Output the (X, Y) coordinate of the center of the cell containing the given text.  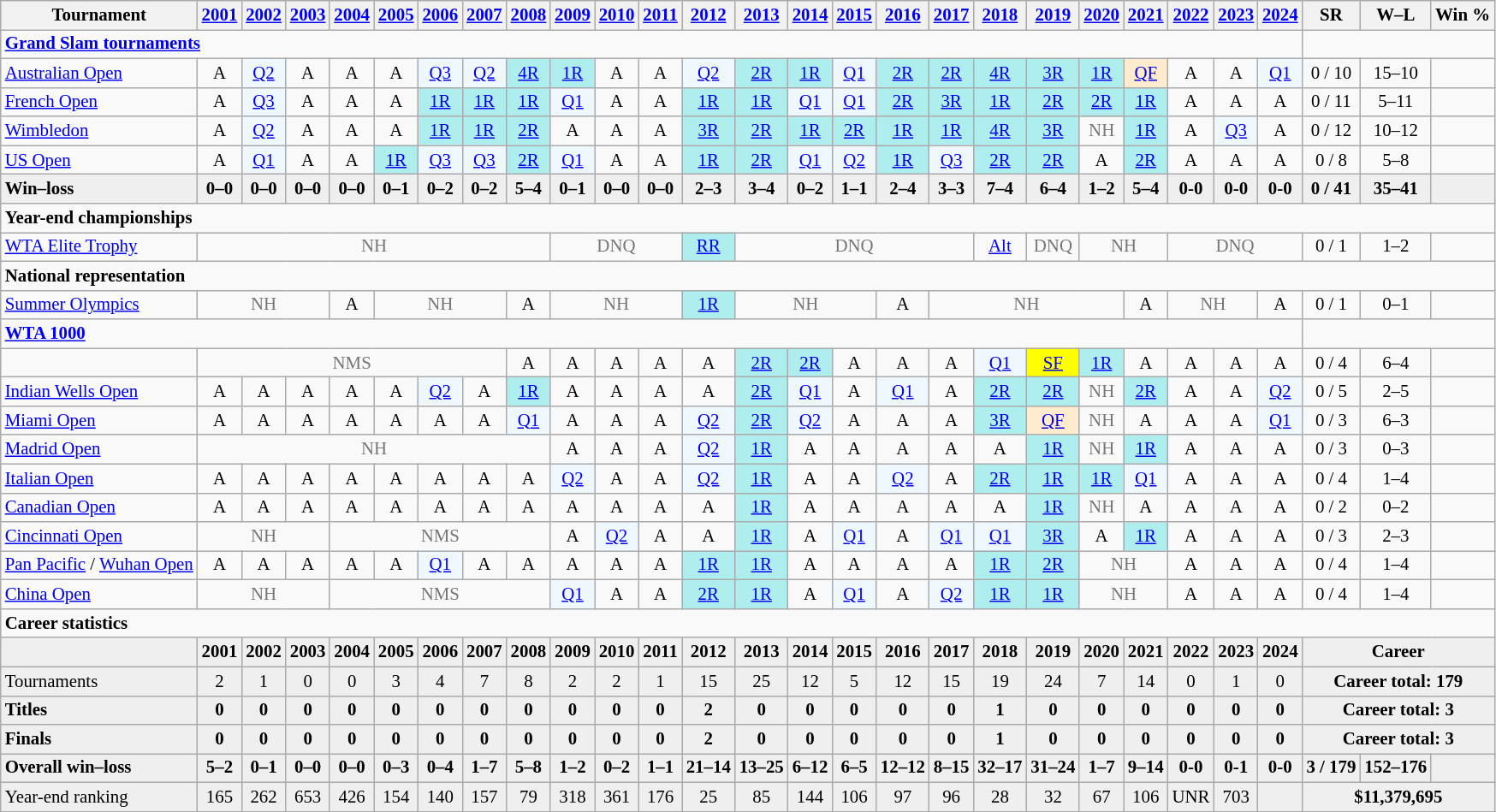
Pan Pacific / Wuhan Open (99, 566)
Grand Slam tournaments (652, 44)
144 (810, 797)
140 (441, 797)
3 (396, 681)
Overall win–loss (99, 768)
262 (264, 797)
W–L (1395, 15)
10–12 (1395, 131)
653 (308, 797)
Year-end ranking (99, 797)
Indian Wells Open (99, 392)
3–4 (762, 189)
154 (396, 797)
Titles (99, 710)
5–11 (1395, 102)
SF (1053, 363)
97 (903, 797)
7–4 (1000, 189)
Finals (99, 739)
21–14 (709, 768)
Career statistics (748, 623)
24 (1053, 681)
426 (352, 797)
31–24 (1053, 768)
0 / 11 (1332, 102)
5 (854, 681)
2–4 (903, 189)
6–3 (1395, 420)
National representation (748, 276)
China Open (99, 595)
157 (484, 797)
Tournament (99, 15)
WTA 1000 (652, 334)
Canadian Open (99, 507)
UNR (1191, 797)
176 (660, 797)
Madrid Open (99, 449)
0-1 (1236, 768)
Career (1398, 652)
0 / 41 (1332, 189)
6–12 (810, 768)
Wimbledon (99, 131)
5–2 (220, 768)
0 / 8 (1332, 160)
67 (1101, 797)
35–41 (1395, 189)
15–10 (1395, 73)
Cincinnati Open (99, 536)
14 (1146, 681)
8 (529, 681)
19 (1000, 681)
4 (441, 681)
3 / 179 (1332, 768)
Italian Open (99, 478)
152–176 (1395, 768)
165 (220, 797)
WTA Elite Trophy (99, 246)
28 (1000, 797)
96 (952, 797)
Win–loss (99, 189)
Alt (1000, 246)
Career total: 179 (1398, 681)
32 (1053, 797)
Miami Open (99, 420)
8–15 (952, 768)
3–3 (952, 189)
703 (1236, 797)
0 / 2 (1332, 507)
2–5 (1395, 392)
SR (1332, 15)
79 (529, 797)
32–17 (1000, 768)
6–5 (854, 768)
RR (709, 246)
13–25 (762, 768)
0 / 5 (1332, 392)
$11,379,695 (1398, 797)
0 / 10 (1332, 73)
Summer Olympics (99, 305)
Year-end championships (748, 218)
9–14 (1146, 768)
Win % (1463, 15)
0 / 12 (1332, 131)
French Open (99, 102)
Tournaments (99, 681)
US Open (99, 160)
12–12 (903, 768)
318 (573, 797)
Australian Open (99, 73)
361 (617, 797)
0–4 (441, 768)
85 (762, 797)
